Provide the (x, y) coordinate of the cell's center where the given text is located.  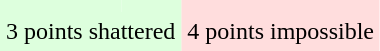
4 points impossible (280, 32)
3 points shattered (90, 32)
